Extract the [x, y] coordinate from the center of the cell holding the provided text.  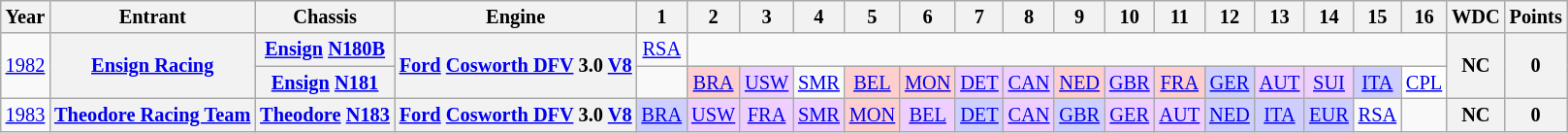
3 [766, 17]
10 [1130, 17]
Ensign N181 [325, 83]
6 [927, 17]
1982 [25, 66]
8 [1030, 17]
Entrant [152, 17]
12 [1230, 17]
2 [714, 17]
13 [1280, 17]
Engine [516, 17]
7 [979, 17]
Theodore Racing Team [152, 115]
SUI [1328, 83]
9 [1079, 17]
Chassis [325, 17]
Ensign N180B [325, 50]
CPL [1424, 83]
4 [818, 17]
1983 [25, 115]
11 [1180, 17]
Theodore N183 [325, 115]
Year [25, 17]
14 [1328, 17]
5 [873, 17]
16 [1424, 17]
15 [1377, 17]
Points [1536, 17]
EUR [1328, 115]
Ensign Racing [152, 66]
1 [662, 17]
WDC [1476, 17]
